Capture the cell that displays the provided text and extract its (X, Y) central coordinate. 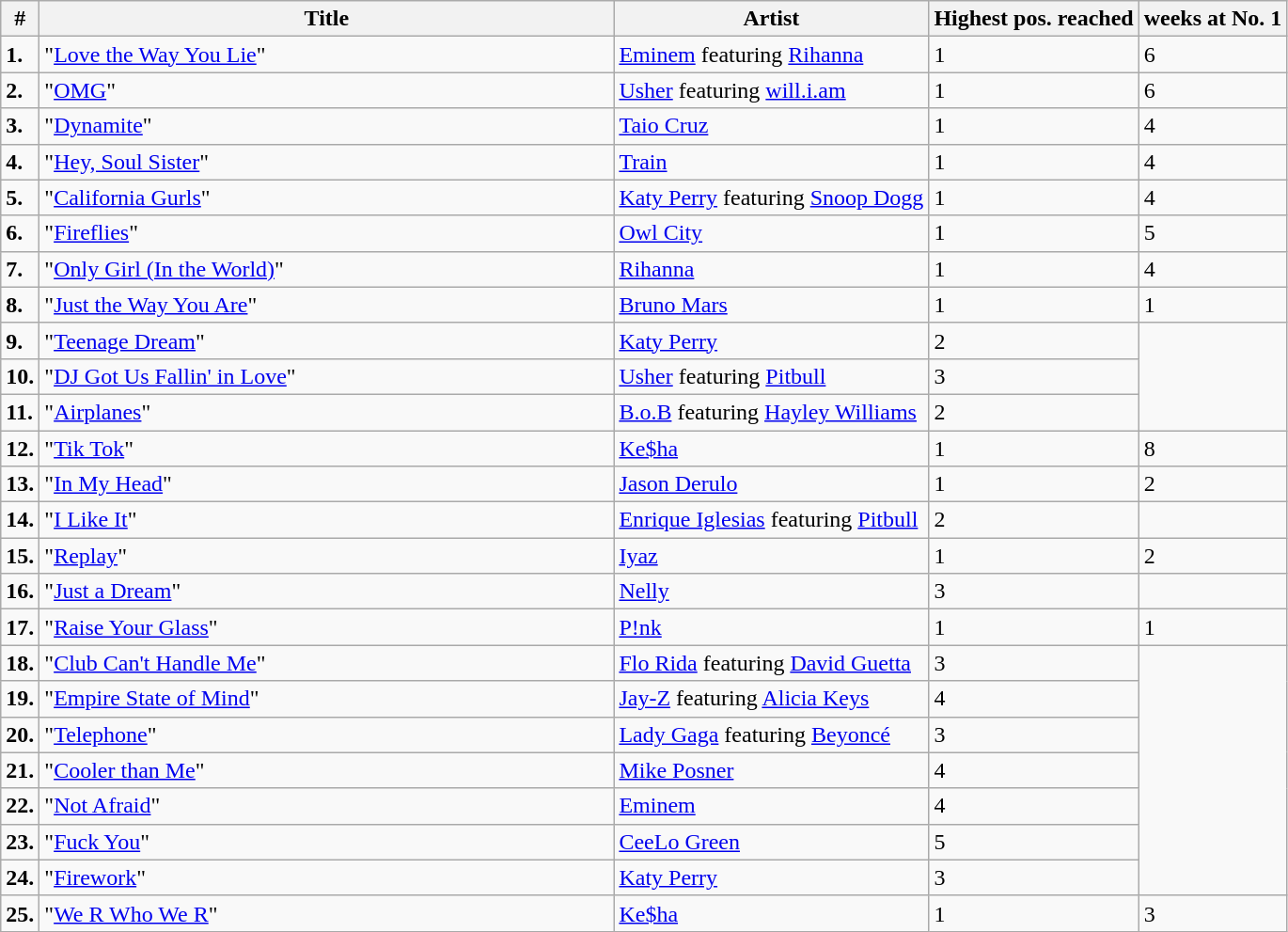
"I Like It" (327, 520)
"Fireflies" (327, 233)
"OMG" (327, 90)
Eminem featuring Rihanna (771, 55)
1. (21, 55)
"Fuck You" (327, 842)
# (21, 19)
9. (21, 340)
"DJ Got Us Fallin' in Love" (327, 376)
"Teenage Dream" (327, 340)
weeks at No. 1 (1213, 19)
13. (21, 484)
Train (771, 162)
Jason Derulo (771, 484)
"Dynamite" (327, 126)
Iyaz (771, 556)
23. (21, 842)
22. (21, 806)
Katy Perry featuring Snoop Dogg (771, 197)
6. (21, 233)
12. (21, 449)
Eminem (771, 806)
7. (21, 269)
P!nk (771, 627)
Enrique Iglesias featuring Pitbull (771, 520)
3. (21, 126)
B.o.B featuring Hayley Williams (771, 412)
Rihanna (771, 269)
Jay-Z featuring Alicia Keys (771, 699)
"Raise Your Glass" (327, 627)
Artist (771, 19)
25. (21, 913)
"California Gurls" (327, 197)
15. (21, 556)
11. (21, 412)
19. (21, 699)
16. (21, 592)
17. (21, 627)
18. (21, 663)
"Only Girl (In the World)" (327, 269)
"Replay" (327, 556)
"Firework" (327, 877)
8. (21, 305)
Mike Posner (771, 770)
"Just a Dream" (327, 592)
"Hey, Soul Sister" (327, 162)
"We R Who We R" (327, 913)
Usher featuring will.i.am (771, 90)
"Not Afraid" (327, 806)
Owl City (771, 233)
"Empire State of Mind" (327, 699)
10. (21, 376)
"In My Head" (327, 484)
20. (21, 735)
Highest pos. reached (1034, 19)
Usher featuring Pitbull (771, 376)
"Love the Way You Lie" (327, 55)
Title (327, 19)
Lady Gaga featuring Beyoncé (771, 735)
21. (21, 770)
Bruno Mars (771, 305)
"Tik Tok" (327, 449)
5. (21, 197)
"Telephone" (327, 735)
Flo Rida featuring David Guetta (771, 663)
8 (1213, 449)
"Just the Way You Are" (327, 305)
"Cooler than Me" (327, 770)
CeeLo Green (771, 842)
14. (21, 520)
"Airplanes" (327, 412)
Nelly (771, 592)
"Club Can't Handle Me" (327, 663)
24. (21, 877)
Taio Cruz (771, 126)
4. (21, 162)
2. (21, 90)
